Detect which cell encompasses the target text, then output its (x, y) center coordinate. 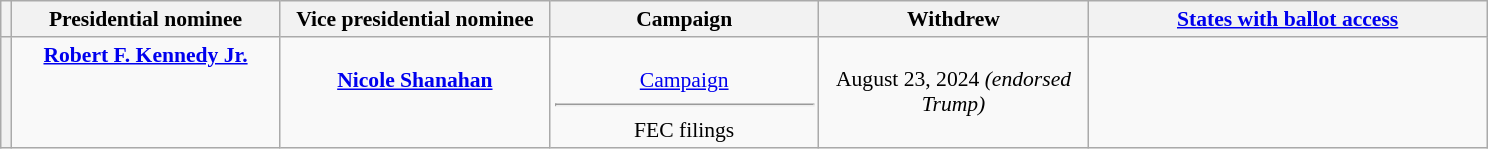
Withdrew (954, 19)
Robert F. Kennedy Jr. (146, 92)
States with ballot access (1288, 19)
Vice presidential nominee (414, 19)
Campaign (684, 19)
August 23, 2024 (endorsed Trump) (954, 92)
CampaignFEC filings (684, 92)
Nicole Shanahan (414, 92)
Presidential nominee (146, 19)
